Return [X, Y] of the center of cell containing provided text 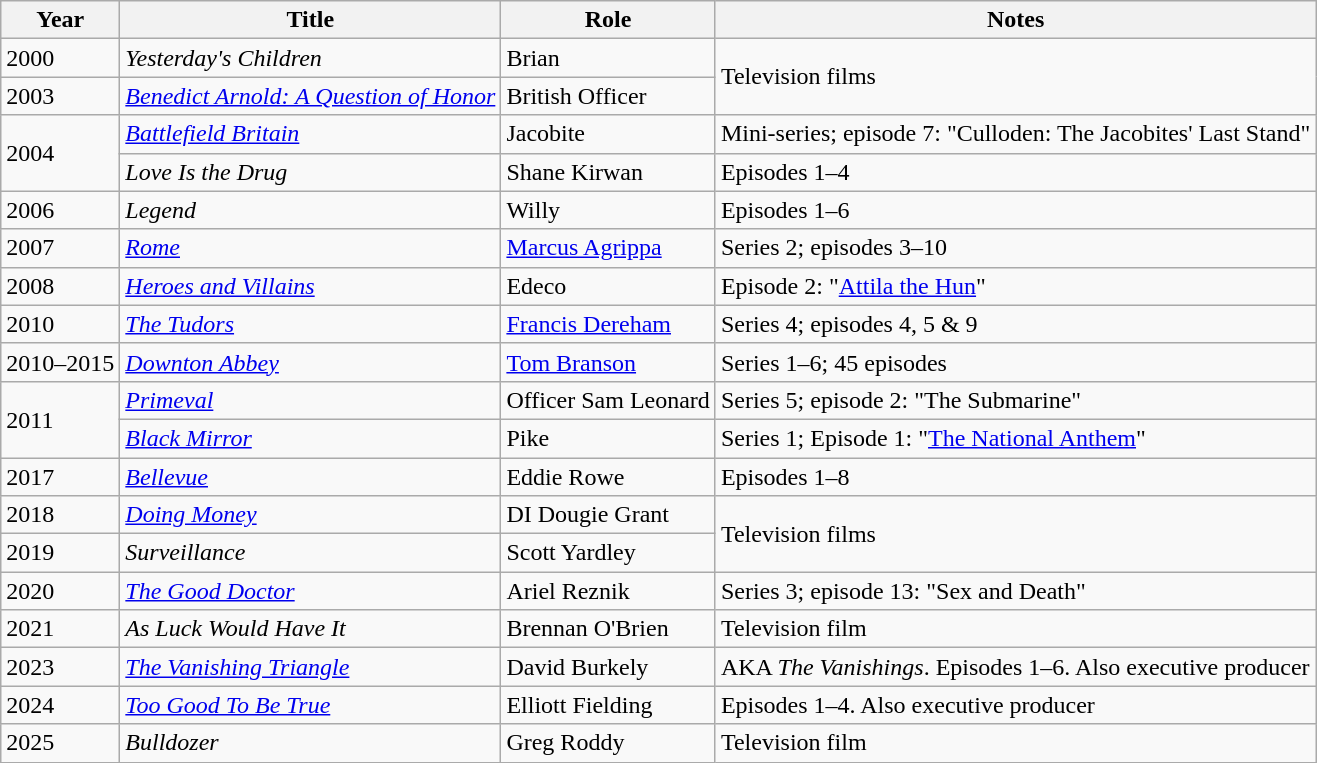
Doing Money [310, 515]
2025 [60, 743]
Tom Branson [608, 362]
Episodes 1–4. Also executive producer [1015, 705]
2017 [60, 477]
2004 [60, 153]
Episode 2: "Attila the Hun" [1015, 286]
2000 [60, 58]
Officer Sam Leonard [608, 400]
Willy [608, 210]
2003 [60, 96]
Legend [310, 210]
Episodes 1–8 [1015, 477]
As Luck Would Have It [310, 629]
Pike [608, 438]
Scott Yardley [608, 553]
2018 [60, 515]
DI Dougie Grant [608, 515]
The Tudors [310, 324]
Brian [608, 58]
Episodes 1–4 [1015, 172]
2020 [60, 591]
2019 [60, 553]
Role [608, 20]
Series 2; episodes 3–10 [1015, 248]
Love Is the Drug [310, 172]
2023 [60, 667]
2021 [60, 629]
Series 4; episodes 4, 5 & 9 [1015, 324]
2008 [60, 286]
Eddie Rowe [608, 477]
2006 [60, 210]
Series 5; episode 2: "The Submarine" [1015, 400]
The Vanishing Triangle [310, 667]
The Good Doctor [310, 591]
2024 [60, 705]
British Officer [608, 96]
Series 3; episode 13: "Sex and Death" [1015, 591]
Brennan O'Brien [608, 629]
Edeco [608, 286]
Year [60, 20]
2010 [60, 324]
Too Good To Be True [310, 705]
Downton Abbey [310, 362]
Ariel Reznik [608, 591]
Primeval [310, 400]
Benedict Arnold: A Question of Honor [310, 96]
David Burkely [608, 667]
2007 [60, 248]
Title [310, 20]
Series 1–6; 45 episodes [1015, 362]
2011 [60, 419]
Black Mirror [310, 438]
Shane Kirwan [608, 172]
Surveillance [310, 553]
Episodes 1–6 [1015, 210]
2010–2015 [60, 362]
Bellevue [310, 477]
Mini-series; episode 7: "Culloden: The Jacobites' Last Stand" [1015, 134]
Series 1; Episode 1: "The National Anthem" [1015, 438]
Elliott Fielding [608, 705]
Bulldozer [310, 743]
Notes [1015, 20]
Greg Roddy [608, 743]
Heroes and Villains [310, 286]
Battlefield Britain [310, 134]
Jacobite [608, 134]
Yesterday's Children [310, 58]
Rome [310, 248]
Francis Dereham [608, 324]
AKA The Vanishings. Episodes 1–6. Also executive producer [1015, 667]
Marcus Agrippa [608, 248]
